Provide the [X, Y] coordinate of the cell's center where the given text is located.  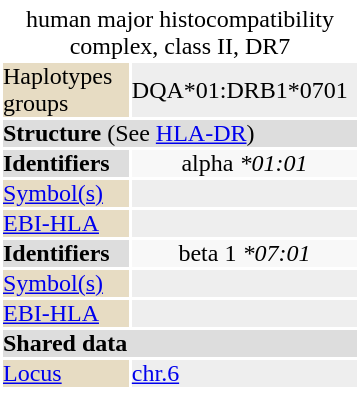
Shared data [180, 344]
human major histocompatibility complex, class II, DR7 [180, 33]
Structure (See HLA-DR) [180, 134]
Locus [66, 374]
beta 1 *07:01 [244, 254]
Haplotypes groups [66, 90]
alpha *01:01 [244, 164]
DQA*01:DRB1*0701 [244, 90]
chr.6 [244, 374]
